For the text-containing cell, return its midpoint in [X, Y] coordinate format. 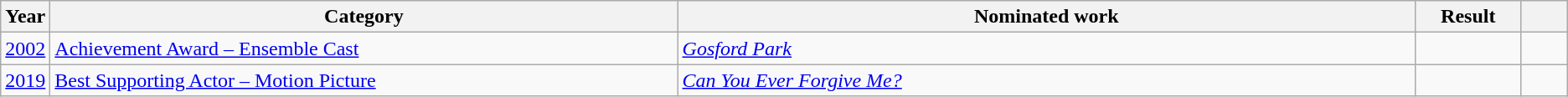
Can You Ever Forgive Me? [1046, 80]
Result [1467, 17]
Achievement Award – Ensemble Cast [364, 48]
2002 [25, 48]
Gosford Park [1046, 48]
Year [25, 17]
2019 [25, 80]
Category [364, 17]
Best Supporting Actor – Motion Picture [364, 80]
Nominated work [1046, 17]
